Detect which cell encompasses the target text, then output its (X, Y) center coordinate. 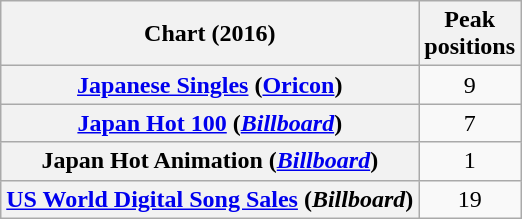
1 (470, 161)
Chart (2016) (210, 34)
Peakpositions (470, 34)
19 (470, 199)
Japan Hot Animation (Billboard) (210, 161)
7 (470, 123)
US World Digital Song Sales (Billboard) (210, 199)
Japanese Singles (Oricon) (210, 85)
Japan Hot 100 (Billboard) (210, 123)
9 (470, 85)
